Capture the cell that displays the provided text and extract its (X, Y) central coordinate. 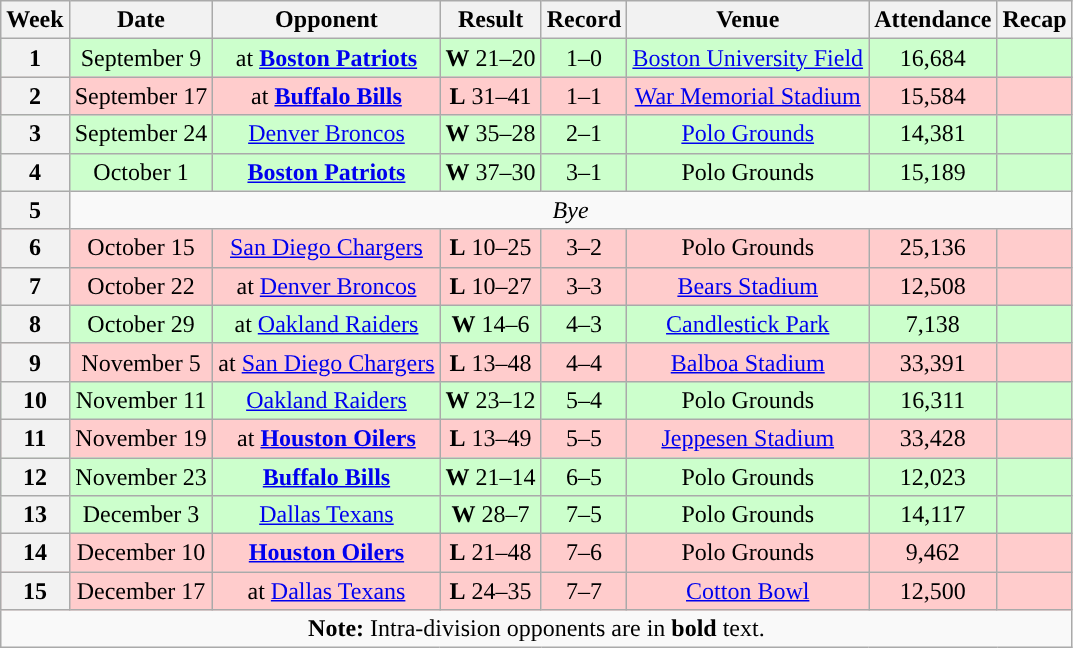
December 17 (141, 591)
September 24 (141, 134)
3–3 (584, 286)
33,391 (933, 362)
5–5 (584, 438)
Cotton Bowl (748, 591)
L 31–41 (490, 96)
14 (35, 553)
W 35–28 (490, 134)
at San Diego Chargers (326, 362)
W 28–7 (490, 515)
9 (35, 362)
San Diego Chargers (326, 248)
October 15 (141, 248)
Dallas Texans (326, 515)
at Denver Broncos (326, 286)
Boston Patriots (326, 172)
5–4 (584, 400)
2 (35, 96)
November 19 (141, 438)
Week (35, 20)
Boston University Field (748, 58)
6 (35, 248)
at Houston Oilers (326, 438)
Recap (1034, 20)
November 5 (141, 362)
7–6 (584, 553)
12 (35, 477)
Bye (570, 210)
1–0 (584, 58)
October 29 (141, 324)
Balboa Stadium (748, 362)
9,462 (933, 553)
7–5 (584, 515)
15,584 (933, 96)
10 (35, 400)
6–5 (584, 477)
2–1 (584, 134)
3–2 (584, 248)
15 (35, 591)
September 17 (141, 96)
Denver Broncos (326, 134)
October 22 (141, 286)
3 (35, 134)
W 21–20 (490, 58)
12,508 (933, 286)
W 23–12 (490, 400)
7,138 (933, 324)
Oakland Raiders (326, 400)
September 9 (141, 58)
December 10 (141, 553)
1 (35, 58)
W 14–6 (490, 324)
at Oakland Raiders (326, 324)
at Boston Patriots (326, 58)
Venue (748, 20)
L 13–48 (490, 362)
L 21–48 (490, 553)
W 21–14 (490, 477)
25,136 (933, 248)
November 11 (141, 400)
33,428 (933, 438)
Jeppesen Stadium (748, 438)
L 24–35 (490, 591)
4 (35, 172)
12,023 (933, 477)
11 (35, 438)
Bears Stadium (748, 286)
Opponent (326, 20)
December 3 (141, 515)
Attendance (933, 20)
Result (490, 20)
8 (35, 324)
at Dallas Texans (326, 591)
3–1 (584, 172)
Note: Intra-division opponents are in bold text. (536, 629)
Record (584, 20)
Date (141, 20)
Buffalo Bills (326, 477)
5 (35, 210)
W 37–30 (490, 172)
16,684 (933, 58)
1–1 (584, 96)
13 (35, 515)
at Buffalo Bills (326, 96)
7–7 (584, 591)
4–3 (584, 324)
November 23 (141, 477)
4–4 (584, 362)
Candlestick Park (748, 324)
16,311 (933, 400)
15,189 (933, 172)
L 13–49 (490, 438)
14,117 (933, 515)
L 10–27 (490, 286)
L 10–25 (490, 248)
12,500 (933, 591)
Houston Oilers (326, 553)
14,381 (933, 134)
War Memorial Stadium (748, 96)
October 1 (141, 172)
7 (35, 286)
